Capture the cell that displays the provided text and extract its [X, Y] central coordinate. 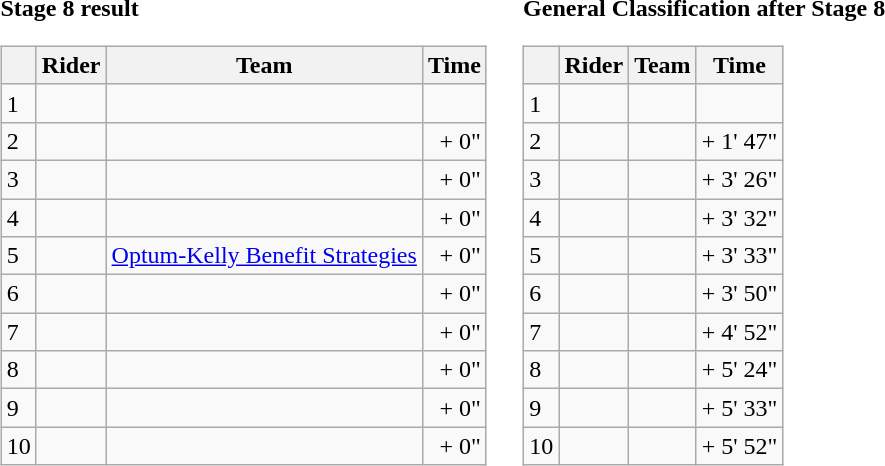
Optum-Kelly Benefit Strategies [264, 256]
+ 3' 50" [740, 294]
+ 5' 33" [740, 408]
+ 3' 26" [740, 179]
+ 5' 24" [740, 370]
+ 3' 32" [740, 217]
+ 5' 52" [740, 446]
+ 4' 52" [740, 332]
+ 1' 47" [740, 141]
+ 3' 33" [740, 256]
